From the cell containing the given text, extract its center point as [x, y] coordinate. 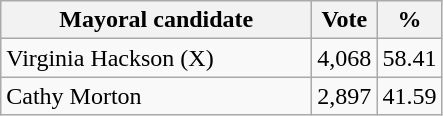
Cathy Morton [156, 96]
% [410, 20]
4,068 [344, 58]
2,897 [344, 96]
58.41 [410, 58]
Vote [344, 20]
Virginia Hackson (X) [156, 58]
41.59 [410, 96]
Mayoral candidate [156, 20]
